Return (x, y) of the center of cell containing provided text 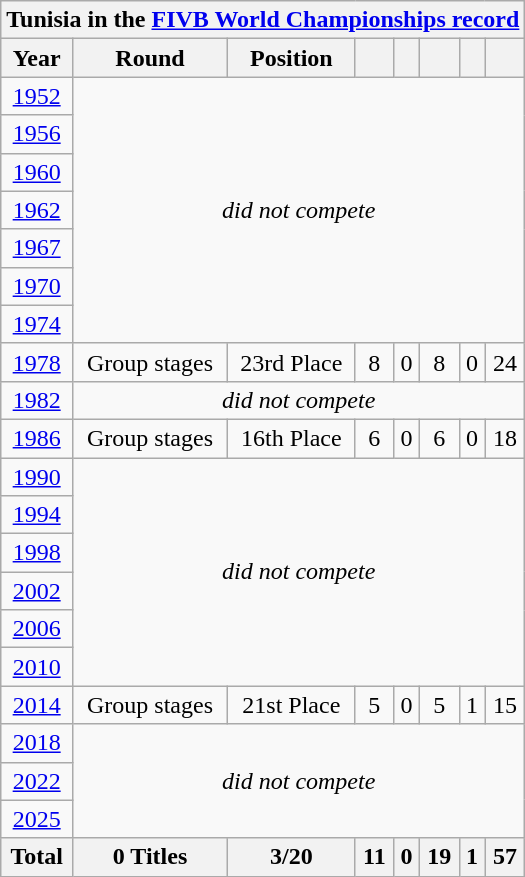
1986 (37, 438)
24 (505, 362)
2002 (37, 591)
1982 (37, 400)
1994 (37, 515)
21st Place (291, 705)
1990 (37, 477)
1970 (37, 286)
23rd Place (291, 362)
Total (37, 857)
2025 (37, 819)
1974 (37, 324)
1960 (37, 172)
1956 (37, 134)
1952 (37, 96)
Position (291, 58)
3/20 (291, 857)
Tunisia in the FIVB World Championships record (263, 20)
16th Place (291, 438)
2022 (37, 781)
1978 (37, 362)
Round (150, 58)
1998 (37, 553)
19 (439, 857)
2010 (37, 667)
2018 (37, 743)
Year (37, 58)
2006 (37, 629)
0 Titles (150, 857)
18 (505, 438)
1967 (37, 248)
15 (505, 705)
1962 (37, 210)
2014 (37, 705)
57 (505, 857)
11 (374, 857)
